For the text-containing cell, return its midpoint in [X, Y] coordinate format. 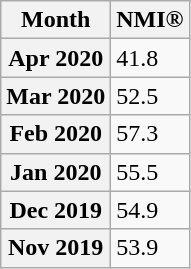
Nov 2019 [56, 248]
Mar 2020 [56, 96]
52.5 [150, 96]
Feb 2020 [56, 134]
55.5 [150, 172]
57.3 [150, 134]
41.8 [150, 58]
Dec 2019 [56, 210]
Month [56, 20]
54.9 [150, 210]
Apr 2020 [56, 58]
Jan 2020 [56, 172]
53.9 [150, 248]
NMI® [150, 20]
